Pinpoint the cell where the given text exists, returning its (x, y) midpoint coordinate. 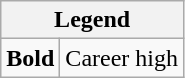
Bold (30, 58)
Legend (92, 20)
Career high (122, 58)
